Determine the [X, Y] coordinate at the center of the cell enclosing the given text.  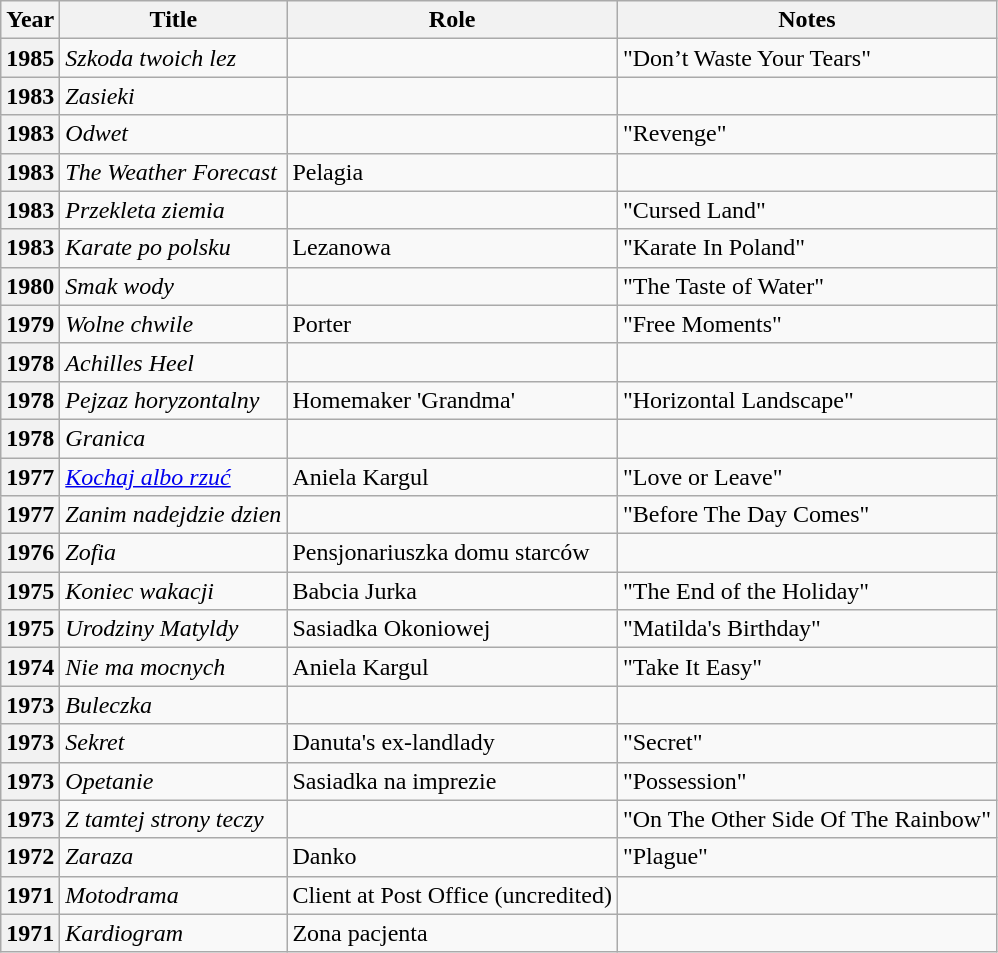
Achilles Heel [174, 362]
Motodrama [174, 895]
1979 [30, 324]
Granica [174, 438]
Z tamtej strony teczy [174, 819]
1980 [30, 286]
"Love or Leave" [806, 477]
Zofia [174, 553]
1976 [30, 553]
Pensjonariuszka domu starców [452, 553]
Sasiadka Okoniowej [452, 629]
Client at Post Office (uncredited) [452, 895]
Zanim nadejdzie dzien [174, 515]
Role [452, 20]
Title [174, 20]
Buleczka [174, 705]
Urodziny Matyldy [174, 629]
Smak wody [174, 286]
Przekleta ziemia [174, 210]
Pelagia [452, 172]
"Cursed Land" [806, 210]
"Matilda's Birthday" [806, 629]
Nie ma mocnych [174, 667]
Zasieki [174, 96]
Danuta's ex-landlady [452, 743]
Porter [452, 324]
Opetanie [174, 781]
Odwet [174, 134]
1985 [30, 58]
"Plague" [806, 857]
"The End of the Holiday" [806, 591]
The Weather Forecast [174, 172]
"Karate In Poland" [806, 248]
"Possession" [806, 781]
"Horizontal Landscape" [806, 400]
Kardiogram [174, 933]
"Secret" [806, 743]
Kochaj albo rzuć [174, 477]
"Before The Day Comes" [806, 515]
"Revenge" [806, 134]
Lezanowa [452, 248]
1974 [30, 667]
Sekret [174, 743]
Sasiadka na imprezie [452, 781]
1972 [30, 857]
"The Taste of Water" [806, 286]
Notes [806, 20]
Zaraza [174, 857]
Wolne chwile [174, 324]
Szkoda twoich lez [174, 58]
Danko [452, 857]
Homemaker 'Grandma' [452, 400]
Year [30, 20]
Zona pacjenta [452, 933]
Babcia Jurka [452, 591]
"Don’t Waste Your Tears" [806, 58]
Koniec wakacji [174, 591]
"Take It Easy" [806, 667]
Karate po polsku [174, 248]
"Free Moments" [806, 324]
"On The Other Side Of The Rainbow" [806, 819]
Pejzaz horyzontalny [174, 400]
